Detect which cell encompasses the target text, then output its (X, Y) center coordinate. 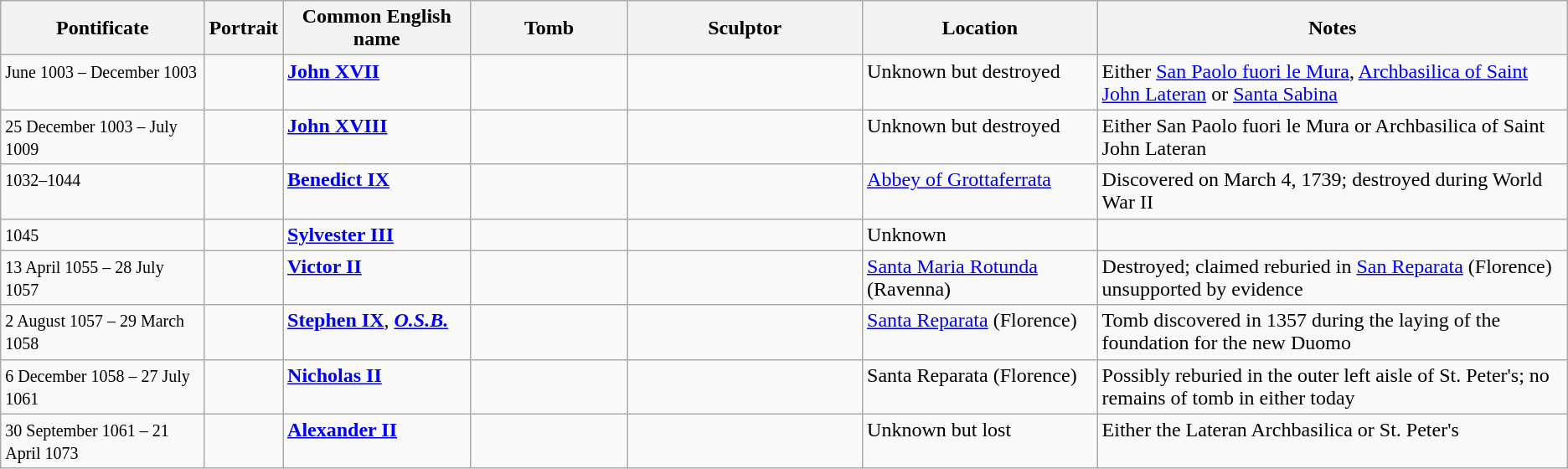
Abbey of Grottaferrata (980, 191)
Portrait (244, 28)
Pontificate (102, 28)
Either San Paolo fuori le Mura, Archbasilica of Saint John Lateran or Santa Sabina (1332, 82)
30 September 1061 – 21 April 1073 (102, 441)
Common English name (377, 28)
John XVIII (377, 137)
Destroyed; claimed reburied in San Reparata (Florence) unsupported by evidence (1332, 278)
Stephen IX, O.S.B. (377, 332)
John XVII (377, 82)
Santa Maria Rotunda (Ravenna) (980, 278)
Possibly reburied in the outer left aisle of St. Peter's; no remains of tomb in either today (1332, 387)
June 1003 – December 1003 (102, 82)
1032–1044 (102, 191)
Unknown but lost (980, 441)
Notes (1332, 28)
Unknown (980, 234)
Alexander II (377, 441)
Sylvester III (377, 234)
Location (980, 28)
Discovered on March 4, 1739; destroyed during World War II (1332, 191)
Either the Lateran Archbasilica or St. Peter's (1332, 441)
Sculptor (745, 28)
1045 (102, 234)
Victor II (377, 278)
25 December 1003 – July 1009 (102, 137)
Benedict IX (377, 191)
13 April 1055 – 28 July 1057 (102, 278)
Nicholas II (377, 387)
Either San Paolo fuori le Mura or Archbasilica of Saint John Lateran (1332, 137)
2 August 1057 – 29 March 1058 (102, 332)
6 December 1058 – 27 July 1061 (102, 387)
Tomb (549, 28)
Tomb discovered in 1357 during the laying of the foundation for the new Duomo (1332, 332)
